Locate the cell with the specified text and output its (X, Y) center coordinate. 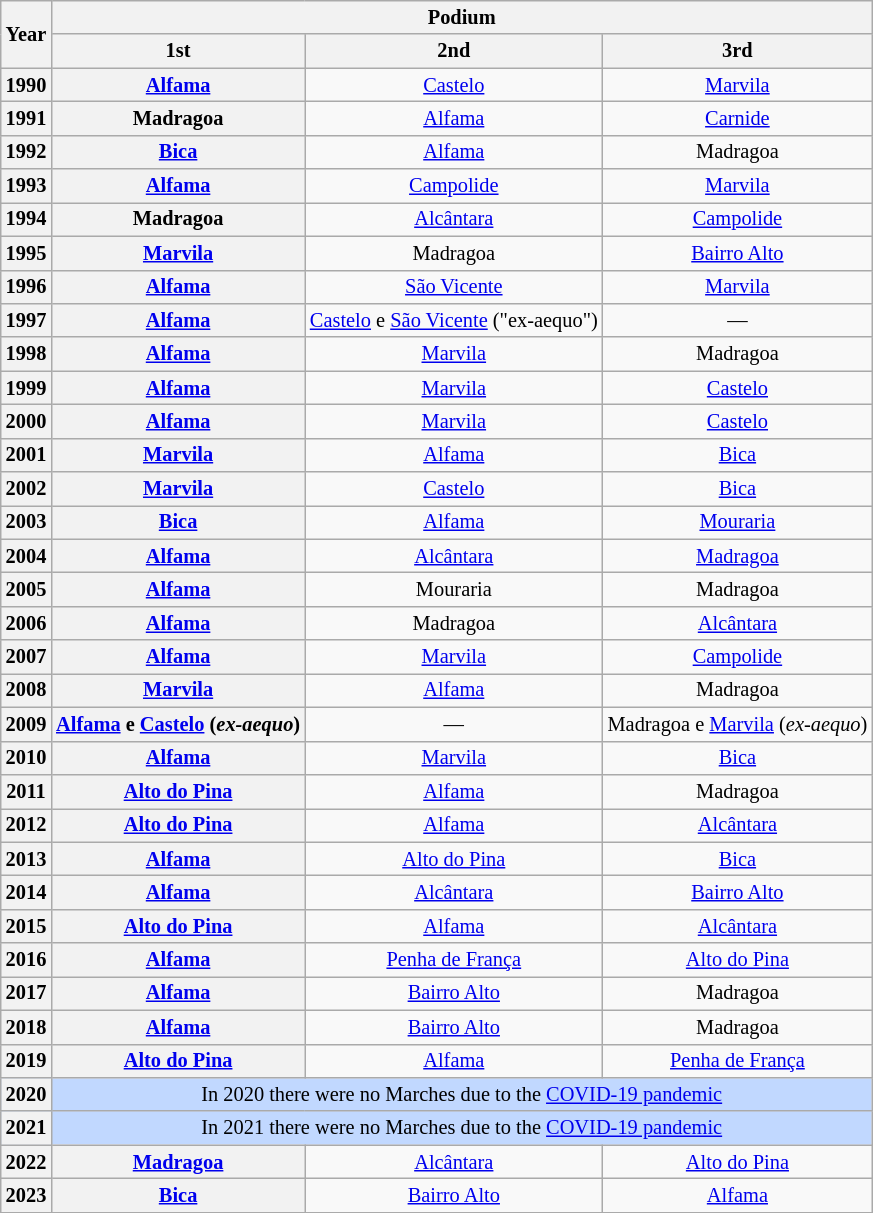
2006 (26, 623)
2022 (26, 1162)
2023 (26, 1195)
2005 (26, 589)
1990 (26, 85)
2nd (454, 51)
2012 (26, 825)
1998 (26, 354)
2011 (26, 791)
2021 (26, 1128)
2000 (26, 421)
2002 (26, 489)
2007 (26, 657)
Carnide (738, 118)
Year (26, 34)
2014 (26, 892)
2001 (26, 455)
In 2020 there were no Marches due to the COVID-19 pandemic (462, 1094)
1997 (26, 320)
2013 (26, 859)
São Vicente (454, 287)
2003 (26, 522)
1992 (26, 152)
2020 (26, 1094)
3rd (738, 51)
1993 (26, 186)
1st (178, 51)
1996 (26, 287)
Podium (462, 17)
2010 (26, 758)
1999 (26, 388)
1995 (26, 253)
2008 (26, 690)
2017 (26, 993)
2018 (26, 1027)
2019 (26, 1061)
2004 (26, 556)
2009 (26, 724)
1991 (26, 118)
In 2021 there were no Marches due to the COVID-19 pandemic (462, 1128)
2015 (26, 926)
Alfama e Castelo (ex-aequo) (178, 724)
Castelo e São Vicente ("ex-aequo") (454, 320)
Madragoa e Marvila (ex-aequo) (738, 724)
1994 (26, 219)
2016 (26, 960)
